Extract the (X, Y) coordinate from the center of the cell holding the provided text.  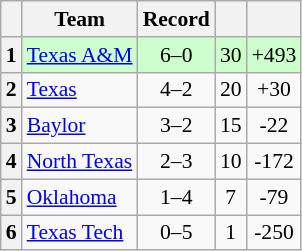
Baylor (80, 126)
6 (12, 233)
Record (176, 19)
3–2 (176, 126)
30 (231, 55)
20 (231, 90)
-22 (274, 126)
2–3 (176, 162)
2 (12, 90)
5 (12, 197)
4–2 (176, 90)
10 (231, 162)
4 (12, 162)
-172 (274, 162)
Texas Tech (80, 233)
-250 (274, 233)
Texas A&M (80, 55)
+493 (274, 55)
+30 (274, 90)
0–5 (176, 233)
3 (12, 126)
North Texas (80, 162)
15 (231, 126)
1–4 (176, 197)
-79 (274, 197)
6–0 (176, 55)
Team (80, 19)
Texas (80, 90)
7 (231, 197)
Oklahoma (80, 197)
